Return the [X, Y] coordinate for the center point of the cell that contains the specified text.  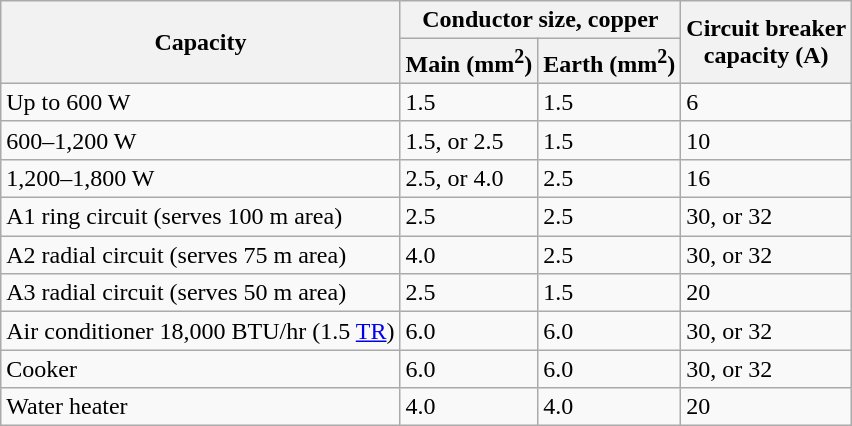
Earth (mm2) [610, 62]
6 [766, 102]
Up to 600 W [200, 102]
A1 ring circuit (serves 100 m area) [200, 217]
Water heater [200, 407]
1,200–1,800 W [200, 178]
1.5, or 2.5 [469, 140]
Cooker [200, 369]
A2 radial circuit (serves 75 m area) [200, 255]
600–1,200 W [200, 140]
Main (mm2) [469, 62]
2.5, or 4.0 [469, 178]
10 [766, 140]
16 [766, 178]
A3 radial circuit (serves 50 m area) [200, 293]
Air conditioner 18,000 BTU/hr (1.5 TR) [200, 331]
Circuit breaker capacity (A) [766, 42]
Conductor size, copper [540, 20]
Capacity [200, 42]
